From the cell containing the given text, extract its center point as (X, Y) coordinate. 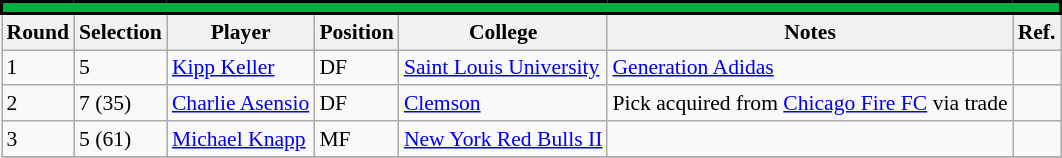
Kipp Keller (240, 68)
MF (356, 139)
Position (356, 32)
New York Red Bulls II (504, 139)
Player (240, 32)
Charlie Asensio (240, 104)
Generation Adidas (810, 68)
Saint Louis University (504, 68)
5 (61) (120, 139)
Clemson (504, 104)
College (504, 32)
2 (38, 104)
Selection (120, 32)
Ref. (1037, 32)
Notes (810, 32)
3 (38, 139)
Round (38, 32)
5 (120, 68)
Pick acquired from Chicago Fire FC via trade (810, 104)
Michael Knapp (240, 139)
1 (38, 68)
7 (35) (120, 104)
